Scan for the cell matching the given text and deliver its [X, Y] coordinate at center. 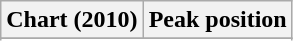
Chart (2010) [72, 20]
Peak position [218, 20]
